Detect which cell encompasses the target text, then output its [x, y] center coordinate. 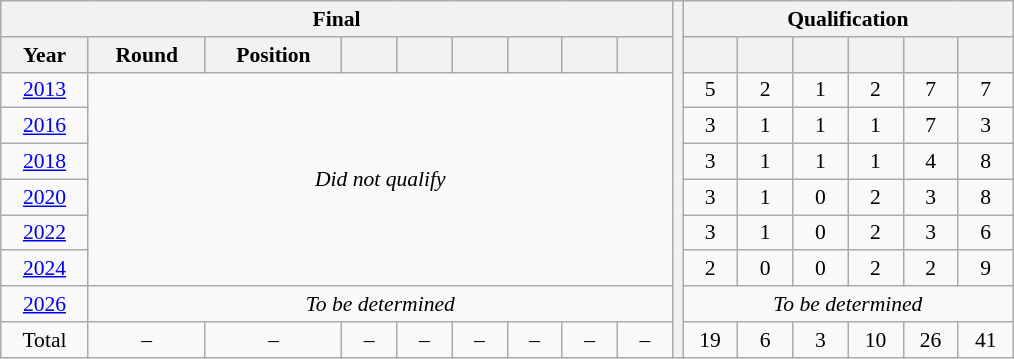
2026 [44, 304]
19 [710, 340]
10 [876, 340]
Position [273, 55]
26 [930, 340]
Qualification [848, 19]
Did not qualify [380, 179]
4 [930, 162]
41 [986, 340]
Total [44, 340]
2024 [44, 269]
Final [337, 19]
2020 [44, 197]
5 [710, 90]
Year [44, 55]
Round [146, 55]
2018 [44, 162]
9 [986, 269]
2022 [44, 233]
2013 [44, 90]
2016 [44, 126]
